Locate the cell with the specified text and output its (x, y) center coordinate. 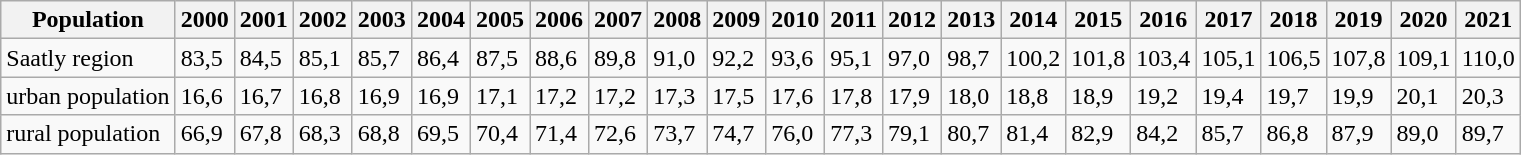
16,8 (322, 96)
66,9 (204, 134)
17,9 (912, 96)
2012 (912, 20)
76,0 (796, 134)
2014 (1034, 20)
77,3 (854, 134)
20,1 (1424, 96)
101,8 (1098, 58)
100,2 (1034, 58)
80,7 (972, 134)
2003 (382, 20)
91,0 (678, 58)
110,0 (1488, 58)
19,4 (1228, 96)
18,0 (972, 96)
92,2 (736, 58)
84,5 (264, 58)
109,1 (1424, 58)
18,8 (1034, 96)
87,9 (1358, 134)
16,6 (204, 96)
2006 (560, 20)
86,4 (440, 58)
17,3 (678, 96)
105,1 (1228, 58)
17,1 (500, 96)
106,5 (1294, 58)
18,9 (1098, 96)
84,2 (1164, 134)
19,2 (1164, 96)
71,4 (560, 134)
urban population (88, 96)
68,3 (322, 134)
83,5 (204, 58)
2004 (440, 20)
72,6 (618, 134)
68,8 (382, 134)
19,7 (1294, 96)
82,9 (1098, 134)
2010 (796, 20)
rural population (88, 134)
86,8 (1294, 134)
81,4 (1034, 134)
Saatly region (88, 58)
2013 (972, 20)
2009 (736, 20)
2005 (500, 20)
69,5 (440, 134)
19,9 (1358, 96)
98,7 (972, 58)
17,5 (736, 96)
2016 (1164, 20)
20,3 (1488, 96)
Population (88, 20)
2021 (1488, 20)
2015 (1098, 20)
2018 (1294, 20)
2002 (322, 20)
2017 (1228, 20)
87,5 (500, 58)
70,4 (500, 134)
74,7 (736, 134)
2020 (1424, 20)
95,1 (854, 58)
85,1 (322, 58)
2001 (264, 20)
2000 (204, 20)
16,7 (264, 96)
93,6 (796, 58)
2007 (618, 20)
73,7 (678, 134)
2011 (854, 20)
107,8 (1358, 58)
103,4 (1164, 58)
79,1 (912, 134)
2019 (1358, 20)
97,0 (912, 58)
89,7 (1488, 134)
88,6 (560, 58)
89,0 (1424, 134)
17,8 (854, 96)
17,6 (796, 96)
2008 (678, 20)
89,8 (618, 58)
67,8 (264, 134)
